Determine the [x, y] coordinate at the center of the cell enclosing the given text.  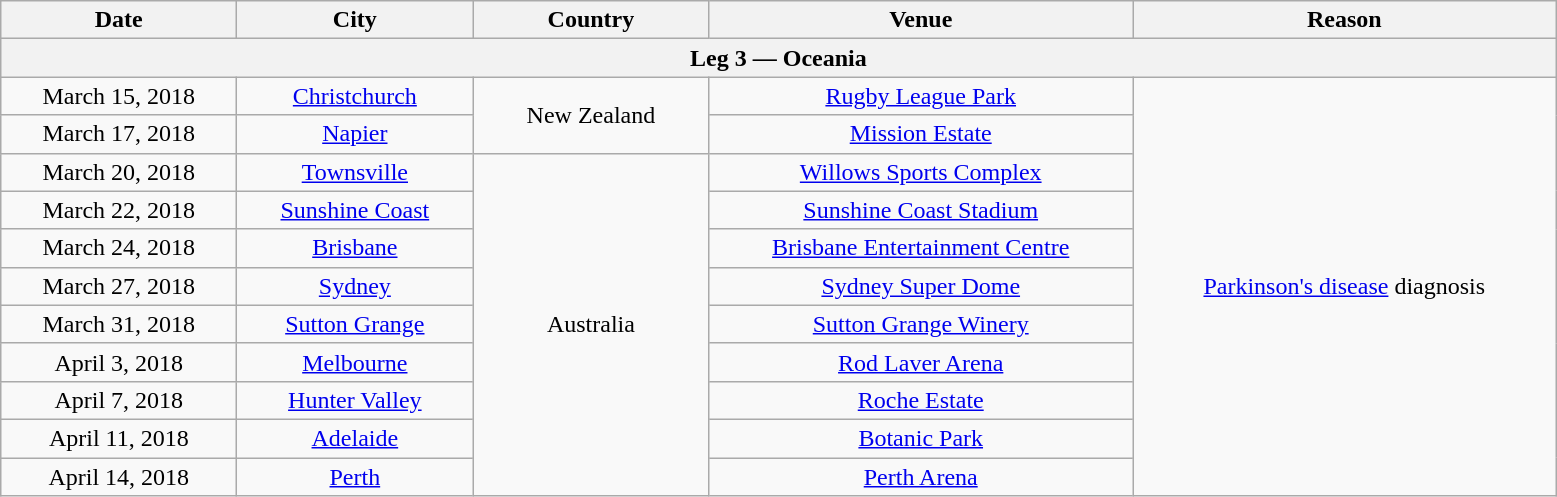
Townsville [355, 172]
Christchurch [355, 96]
March 24, 2018 [119, 248]
Sutton Grange Winery [921, 324]
Sydney Super Dome [921, 286]
Adelaide [355, 438]
Sunshine Coast Stadium [921, 210]
Brisbane Entertainment Centre [921, 248]
Venue [921, 20]
Perth Arena [921, 477]
Sydney [355, 286]
Parkinson's disease diagnosis [1344, 286]
March 15, 2018 [119, 96]
Botanic Park [921, 438]
Brisbane [355, 248]
March 17, 2018 [119, 134]
New Zealand [591, 115]
April 11, 2018 [119, 438]
March 22, 2018 [119, 210]
Rod Laver Arena [921, 362]
Hunter Valley [355, 400]
April 7, 2018 [119, 400]
Country [591, 20]
April 14, 2018 [119, 477]
Sutton Grange [355, 324]
Sunshine Coast [355, 210]
April 3, 2018 [119, 362]
March 31, 2018 [119, 324]
Reason [1344, 20]
Date [119, 20]
Roche Estate [921, 400]
City [355, 20]
Rugby League Park [921, 96]
Leg 3 — Oceania [778, 58]
Australia [591, 324]
Willows Sports Complex [921, 172]
Melbourne [355, 362]
March 20, 2018 [119, 172]
March 27, 2018 [119, 286]
Napier [355, 134]
Mission Estate [921, 134]
Perth [355, 477]
